For the text-containing cell, return its midpoint in [X, Y] coordinate format. 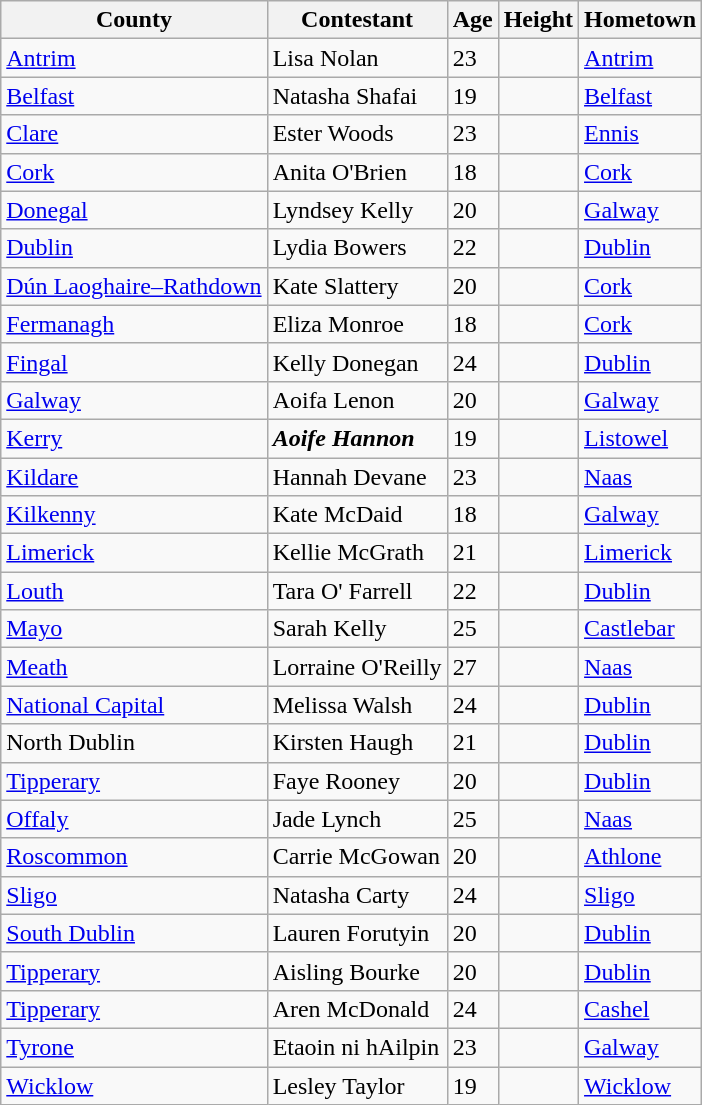
Athlone [640, 857]
Kildare [134, 477]
Aren McDonald [357, 1009]
North Dublin [134, 743]
Kirsten Haugh [357, 743]
Natasha Carty [357, 895]
Hometown [640, 20]
Roscommon [134, 857]
National Capital [134, 705]
Jade Lynch [357, 819]
Listowel [640, 438]
Aisling Bourke [357, 971]
Cashel [640, 1009]
Hannah Devane [357, 477]
Kate McDaid [357, 515]
Kerry [134, 438]
Ennis [640, 134]
Lesley Taylor [357, 1085]
Ester Woods [357, 134]
Carrie McGowan [357, 857]
27 [472, 667]
Faye Rooney [357, 781]
Meath [134, 667]
Offaly [134, 819]
Aoifa Lenon [357, 400]
Kilkenny [134, 515]
Eliza Monroe [357, 324]
Donegal [134, 210]
Lorraine O'Reilly [357, 667]
Lisa Nolan [357, 58]
Kellie McGrath [357, 553]
Clare [134, 134]
Contestant [357, 20]
Height [538, 20]
Melissa Walsh [357, 705]
Kelly Donegan [357, 362]
Kate Slattery [357, 286]
Aoife Hannon [357, 438]
Mayo [134, 629]
Castlebar [640, 629]
Natasha Shafai [357, 96]
Lydia Bowers [357, 248]
Sarah Kelly [357, 629]
County [134, 20]
Age [472, 20]
Anita O'Brien [357, 172]
Fingal [134, 362]
Tara O' Farrell [357, 591]
Lauren Forutyin [357, 933]
Lyndsey Kelly [357, 210]
Dún Laoghaire–Rathdown [134, 286]
Tyrone [134, 1047]
Louth [134, 591]
Etaoin ni hAilpin [357, 1047]
Fermanagh [134, 324]
South Dublin [134, 933]
